For the text-containing cell, return its midpoint in [x, y] coordinate format. 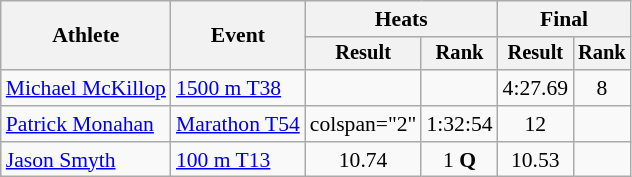
8 [602, 88]
Athlete [86, 36]
colspan="2" [364, 124]
Final [564, 19]
Marathon T54 [238, 124]
Event [238, 36]
12 [536, 124]
Heats [402, 19]
4:27.69 [536, 88]
Michael McKillop [86, 88]
Patrick Monahan [86, 124]
1:32:54 [459, 124]
1500 m T38 [238, 88]
